Search for the cell housing the specified text and yield its (x, y) center coordinate. 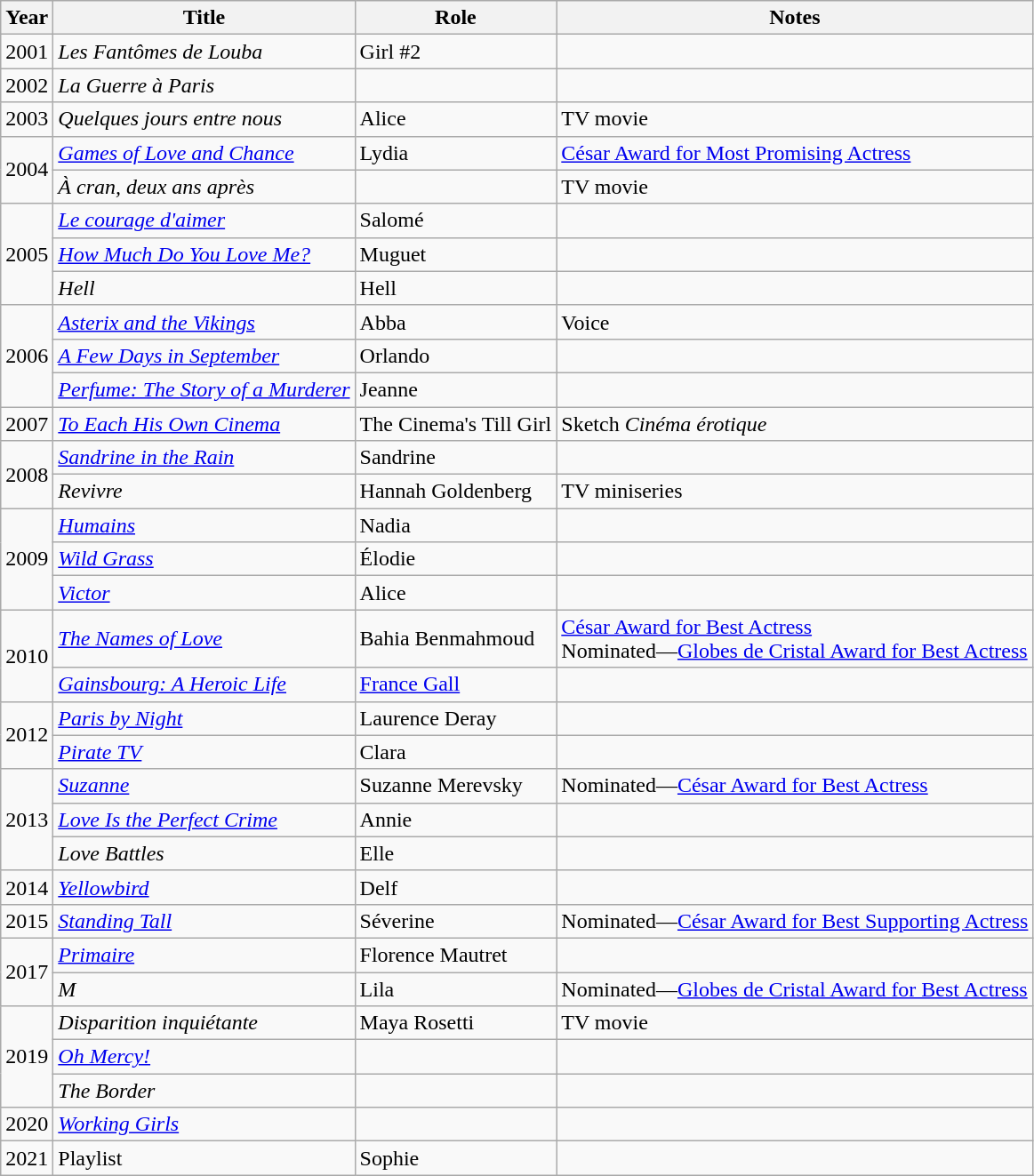
2006 (27, 356)
Disparition inquiétante (204, 1023)
2021 (27, 1158)
Yellowbird (204, 887)
2007 (27, 424)
Clara (455, 752)
Suzanne Merevsky (455, 786)
Standing Tall (204, 921)
To Each His Own Cinema (204, 424)
Jeanne (455, 389)
Voice (795, 322)
Paris by Night (204, 718)
2017 (27, 972)
Wild Grass (204, 559)
2020 (27, 1124)
The Names of Love (204, 638)
Oh Mercy! (204, 1057)
Muguet (455, 254)
À cran, deux ans après (204, 187)
Working Girls (204, 1124)
2010 (27, 656)
The Cinema's Till Girl (455, 424)
Sketch Cinéma érotique (795, 424)
Revivre (204, 492)
Delf (455, 887)
2003 (27, 119)
Hannah Goldenberg (455, 492)
Séverine (455, 921)
Playlist (204, 1158)
A Few Days in September (204, 356)
Nominated—César Award for Best Supporting Actress (795, 921)
Quelques jours entre nous (204, 119)
Humains (204, 525)
Laurence Deray (455, 718)
Year (27, 18)
Nadia (455, 525)
Maya Rosetti (455, 1023)
2019 (27, 1057)
César Award for Most Promising Actress (795, 153)
Sandrine in the Rain (204, 458)
Girl #2 (455, 52)
Notes (795, 18)
Role (455, 18)
Victor (204, 593)
2005 (27, 254)
Lila (455, 989)
Love Battles (204, 853)
2004 (27, 170)
Bahia Benmahmoud (455, 638)
Orlando (455, 356)
2009 (27, 559)
Love Is the Perfect Crime (204, 820)
TV miniseries (795, 492)
Abba (455, 322)
Salomé (455, 220)
Annie (455, 820)
Gainsbourg: A Heroic Life (204, 684)
2015 (27, 921)
2014 (27, 887)
Pirate TV (204, 752)
The Border (204, 1091)
Games of Love and Chance (204, 153)
2002 (27, 85)
Lydia (455, 153)
2013 (27, 820)
Nominated—César Award for Best Actress (795, 786)
Les Fantômes de Louba (204, 52)
2012 (27, 735)
César Award for Best ActressNominated—Globes de Cristal Award for Best Actress (795, 638)
Sophie (455, 1158)
Elle (455, 853)
Title (204, 18)
2001 (27, 52)
Asterix and the Vikings (204, 322)
Nominated—Globes de Cristal Award for Best Actress (795, 989)
How Much Do You Love Me? (204, 254)
Florence Mautret (455, 955)
Suzanne (204, 786)
Primaire (204, 955)
Élodie (455, 559)
Perfume: The Story of a Murderer (204, 389)
Le courage d'aimer (204, 220)
La Guerre à Paris (204, 85)
France Gall (455, 684)
M (204, 989)
2008 (27, 475)
Sandrine (455, 458)
